Capture the cell that displays the provided text and extract its (X, Y) central coordinate. 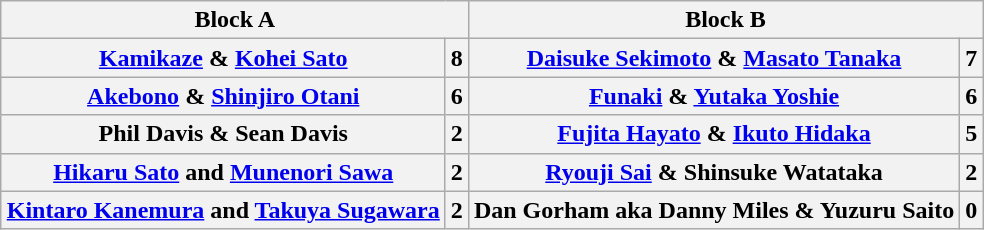
5 (972, 134)
Block B (725, 20)
Daisuke Sekimoto & Masato Tanaka (714, 58)
0 (972, 210)
7 (972, 58)
Akebono & Shinjiro Otani (223, 96)
Dan Gorham aka Danny Miles & Yuzuru Saito (714, 210)
Kintaro Kanemura and Takuya Sugawara (223, 210)
Kamikaze & Kohei Sato (223, 58)
Ryouji Sai & Shinsuke Watataka (714, 172)
Hikaru Sato and Munenori Sawa (223, 172)
Phil Davis & Sean Davis (223, 134)
Fujita Hayato & Ikuto Hidaka (714, 134)
Funaki & Yutaka Yoshie (714, 96)
8 (456, 58)
Block A (234, 20)
